Locate the cell with the specified text and output its (x, y) center coordinate. 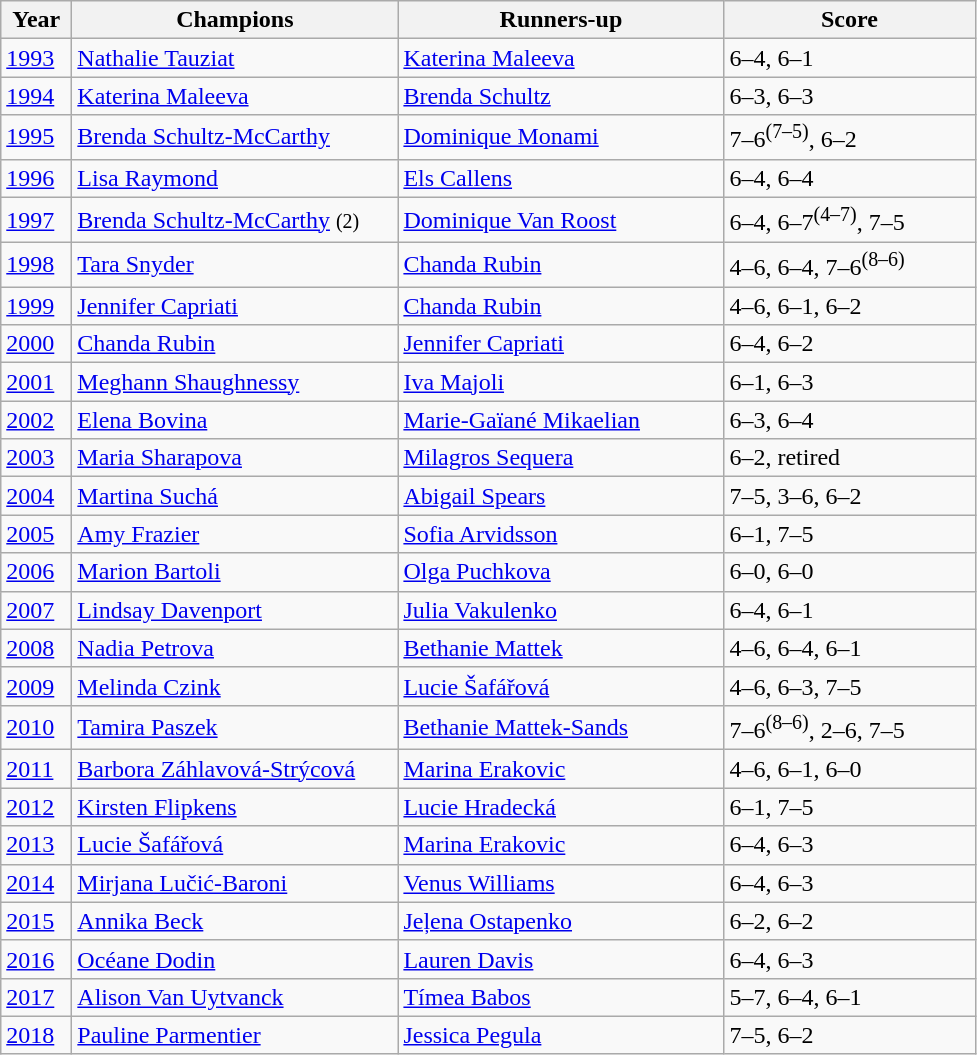
1996 (36, 178)
Lucie Hradecká (561, 807)
Tamira Paszek (235, 728)
1997 (36, 220)
2003 (36, 458)
2017 (36, 997)
Tara Snyder (235, 264)
Year (36, 20)
Dominique Van Roost (561, 220)
Meghann Shaughnessy (235, 382)
6–3, 6–4 (850, 420)
6–2, 6–2 (850, 921)
4–6, 6–4, 7–6(8–6) (850, 264)
Sofia Arvidsson (561, 534)
Bethanie Mattek (561, 648)
Alison Van Uytvanck (235, 997)
Kirsten Flipkens (235, 807)
4–6, 6–1, 6–0 (850, 769)
Bethanie Mattek-Sands (561, 728)
Score (850, 20)
1994 (36, 96)
6–4, 6–4 (850, 178)
2013 (36, 845)
7–6(8–6), 2–6, 7–5 (850, 728)
2014 (36, 883)
6–3, 6–3 (850, 96)
Jeļena Ostapenko (561, 921)
Marie-Gaïané Mikaelian (561, 420)
2008 (36, 648)
2004 (36, 496)
6–4, 6–2 (850, 344)
Pauline Parmentier (235, 1035)
2009 (36, 686)
Milagros Sequera (561, 458)
Lisa Raymond (235, 178)
Martina Suchá (235, 496)
Elena Bovina (235, 420)
7–5, 3–6, 6–2 (850, 496)
7–6(7–5), 6–2 (850, 138)
4–6, 6–3, 7–5 (850, 686)
2006 (36, 572)
Brenda Schultz-McCarthy (235, 138)
2010 (36, 728)
7–5, 6–2 (850, 1035)
Mirjana Lučić-Baroni (235, 883)
Brenda Schultz-McCarthy (2) (235, 220)
2000 (36, 344)
4–6, 6–4, 6–1 (850, 648)
Runners-up (561, 20)
4–6, 6–1, 6–2 (850, 306)
Venus Williams (561, 883)
1993 (36, 58)
Océane Dodin (235, 959)
Brenda Schultz (561, 96)
Tímea Babos (561, 997)
1999 (36, 306)
Lauren Davis (561, 959)
Amy Frazier (235, 534)
Olga Puchkova (561, 572)
1998 (36, 264)
2015 (36, 921)
Nadia Petrova (235, 648)
Champions (235, 20)
Dominique Monami (561, 138)
2012 (36, 807)
Abigail Spears (561, 496)
2018 (36, 1035)
2005 (36, 534)
Els Callens (561, 178)
2016 (36, 959)
Annika Beck (235, 921)
Barbora Záhlavová-Strýcová (235, 769)
2002 (36, 420)
1995 (36, 138)
6–2, retired (850, 458)
6–1, 6–3 (850, 382)
6–0, 6–0 (850, 572)
2011 (36, 769)
2001 (36, 382)
Maria Sharapova (235, 458)
6–4, 6–7(4–7), 7–5 (850, 220)
Melinda Czink (235, 686)
Marion Bartoli (235, 572)
Jessica Pegula (561, 1035)
5–7, 6–4, 6–1 (850, 997)
Nathalie Tauziat (235, 58)
Iva Majoli (561, 382)
Lindsay Davenport (235, 610)
2007 (36, 610)
Julia Vakulenko (561, 610)
